Extract the [x, y] coordinate from the center of the cell holding the provided text.  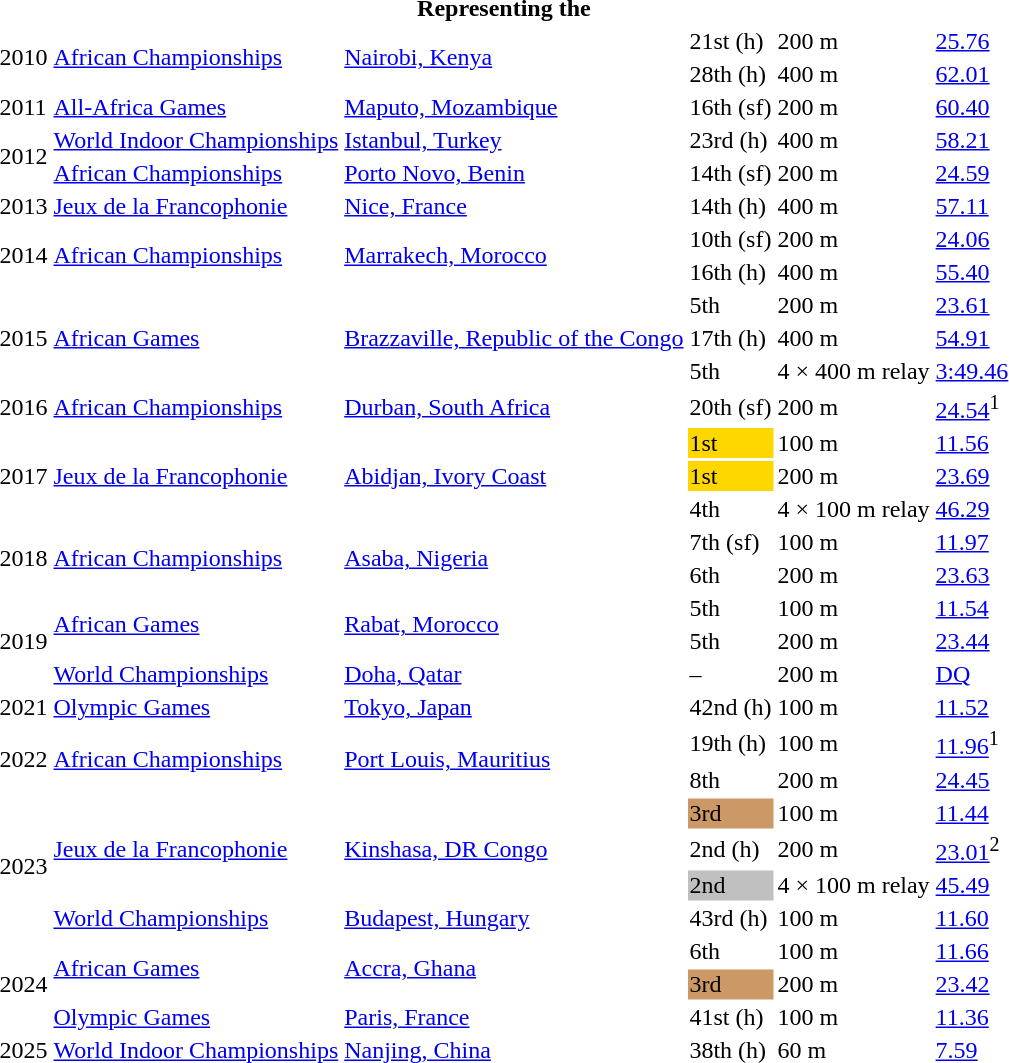
8th [730, 780]
– [730, 674]
Durban, South Africa [514, 407]
10th (sf) [730, 239]
Tokyo, Japan [514, 707]
17th (h) [730, 338]
Kinshasa, DR Congo [514, 849]
Asaba, Nigeria [514, 558]
All-Africa Games [196, 107]
28th (h) [730, 74]
Port Louis, Mauritius [514, 760]
Nairobi, Kenya [514, 58]
16th (h) [730, 272]
4th [730, 509]
Istanbul, Turkey [514, 140]
Porto Novo, Benin [514, 173]
Accra, Ghana [514, 968]
20th (sf) [730, 407]
Brazzaville, Republic of the Congo [514, 338]
Nice, France [514, 206]
21st (h) [730, 41]
World Indoor Championships [196, 140]
Budapest, Hungary [514, 918]
Paris, France [514, 1017]
41st (h) [730, 1017]
Abidjan, Ivory Coast [514, 476]
42nd (h) [730, 707]
2nd (h) [730, 849]
23rd (h) [730, 140]
Marrakech, Morocco [514, 256]
Doha, Qatar [514, 674]
4 × 400 m relay [854, 371]
19th (h) [730, 743]
2nd [730, 885]
7th (sf) [730, 542]
43rd (h) [730, 918]
14th (sf) [730, 173]
Rabat, Morocco [514, 624]
Maputo, Mozambique [514, 107]
16th (sf) [730, 107]
14th (h) [730, 206]
